Detect which cell encompasses the target text, then output its [x, y] center coordinate. 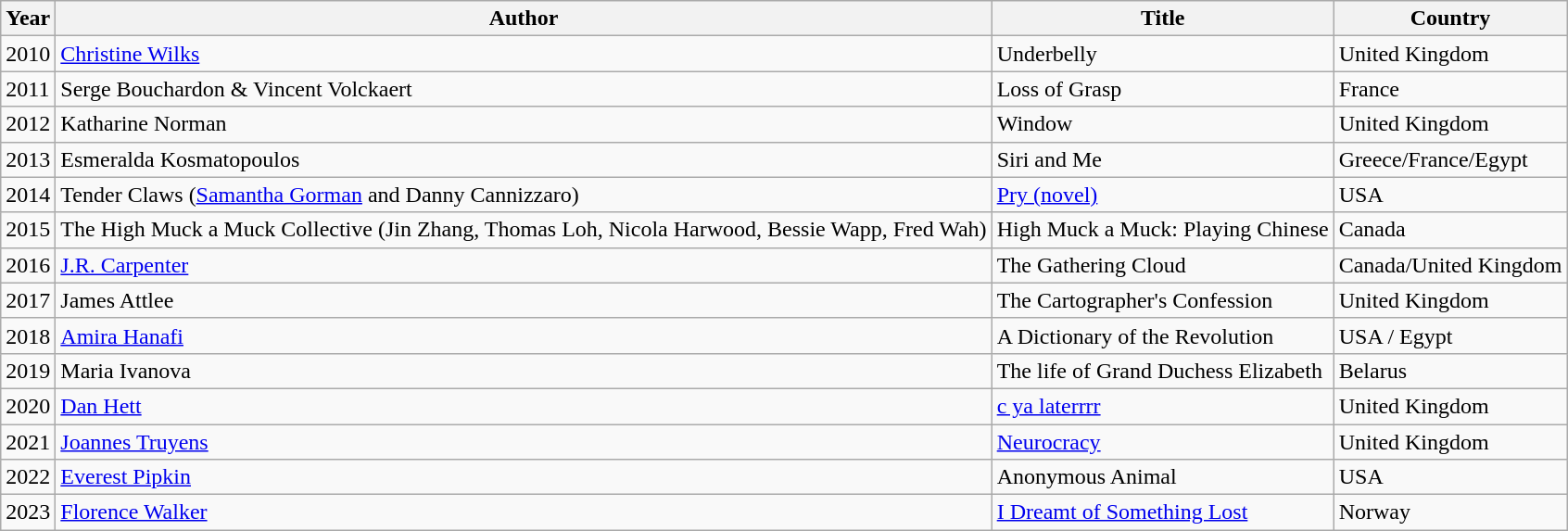
Amira Hanafi [524, 335]
2022 [28, 477]
Dan Hett [524, 406]
The life of Grand Duchess Elizabeth [1162, 371]
Canada [1450, 230]
2013 [28, 159]
2020 [28, 406]
The Cartographer's Confession [1162, 300]
I Dreamt of Something Lost [1162, 512]
Canada/United Kingdom [1450, 265]
2010 [28, 54]
Year [28, 19]
Maria Ivanova [524, 371]
Serge Bouchardon & Vincent Volckaert [524, 89]
2014 [28, 195]
A Dictionary of the Revolution [1162, 335]
Country [1450, 19]
Pry (novel) [1162, 195]
2021 [28, 442]
Esmeralda Kosmatopoulos [524, 159]
Belarus [1450, 371]
The High Muck a Muck Collective (Jin Zhang, Thomas Loh, Nicola Harwood, Bessie Wapp, Fred Wah) [524, 230]
2015 [28, 230]
Norway [1450, 512]
2011 [28, 89]
Anonymous Animal [1162, 477]
USA / Egypt [1450, 335]
James Attlee [524, 300]
Siri and Me [1162, 159]
2019 [28, 371]
J.R. Carpenter [524, 265]
Title [1162, 19]
High Muck a Muck: Playing Chinese [1162, 230]
Loss of Grasp [1162, 89]
2023 [28, 512]
2016 [28, 265]
Window [1162, 124]
The Gathering Cloud [1162, 265]
Tender Claws (Samantha Gorman and Danny Cannizzaro) [524, 195]
c ya laterrrr [1162, 406]
2017 [28, 300]
Author [524, 19]
Everest Pipkin [524, 477]
Joannes Truyens [524, 442]
Underbelly [1162, 54]
Neurocracy [1162, 442]
Florence Walker [524, 512]
France [1450, 89]
Katharine Norman [524, 124]
2018 [28, 335]
Greece/France/Egypt [1450, 159]
2012 [28, 124]
Christine Wilks [524, 54]
